Provide the (x, y) coordinate of the cell's center where the given text is located.  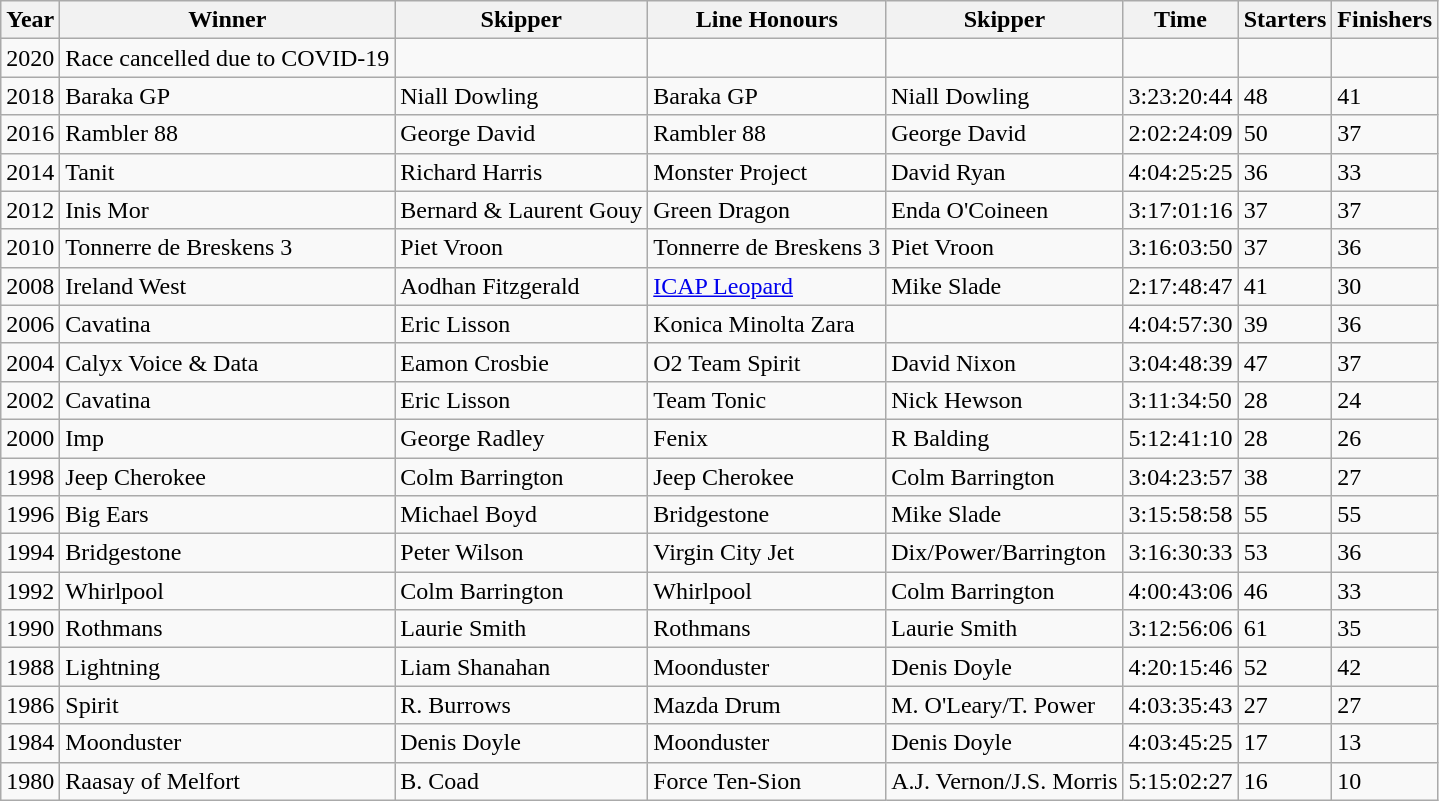
2014 (30, 172)
Fenix (767, 438)
Time (1180, 20)
Line Honours (767, 20)
Lightning (228, 667)
53 (1285, 553)
2008 (30, 286)
Calyx Voice & Data (228, 362)
Liam Shanahan (522, 667)
Enda O'Coineen (1004, 210)
2:17:48:47 (1180, 286)
3:12:56:06 (1180, 629)
3:15:58:58 (1180, 515)
Starters (1285, 20)
Inis Mor (228, 210)
1994 (30, 553)
4:04:57:30 (1180, 324)
Konica Minolta Zara (767, 324)
Big Ears (228, 515)
2012 (30, 210)
1984 (30, 743)
42 (1385, 667)
3:23:20:44 (1180, 96)
George Radley (522, 438)
M. O'Leary/T. Power (1004, 705)
Race cancelled due to COVID-19 (228, 58)
David Nixon (1004, 362)
1986 (30, 705)
1992 (30, 591)
4:03:35:43 (1180, 705)
38 (1285, 477)
2:02:24:09 (1180, 134)
ICAP Leopard (767, 286)
52 (1285, 667)
2002 (30, 400)
3:16:30:33 (1180, 553)
2018 (30, 96)
Imp (228, 438)
Team Tonic (767, 400)
17 (1285, 743)
50 (1285, 134)
Force Ten-Sion (767, 781)
A.J. Vernon/J.S. Morris (1004, 781)
13 (1385, 743)
Raasay of Melfort (228, 781)
Eamon Crosbie (522, 362)
46 (1285, 591)
3:16:03:50 (1180, 248)
10 (1385, 781)
4:20:15:46 (1180, 667)
Aodhan Fitzgerald (522, 286)
1990 (30, 629)
2020 (30, 58)
Dix/Power/Barrington (1004, 553)
Nick Hewson (1004, 400)
Spirit (228, 705)
3:17:01:16 (1180, 210)
3:04:23:57 (1180, 477)
30 (1385, 286)
5:12:41:10 (1180, 438)
16 (1285, 781)
26 (1385, 438)
4:03:45:25 (1180, 743)
61 (1285, 629)
35 (1385, 629)
3:04:48:39 (1180, 362)
Monster Project (767, 172)
5:15:02:27 (1180, 781)
Peter Wilson (522, 553)
1980 (30, 781)
O2 Team Spirit (767, 362)
Ireland West (228, 286)
4:00:43:06 (1180, 591)
1988 (30, 667)
Mazda Drum (767, 705)
B. Coad (522, 781)
R Balding (1004, 438)
2016 (30, 134)
Finishers (1385, 20)
Bernard & Laurent Gouy (522, 210)
Green Dragon (767, 210)
Virgin City Jet (767, 553)
David Ryan (1004, 172)
2000 (30, 438)
Winner (228, 20)
24 (1385, 400)
1998 (30, 477)
2010 (30, 248)
47 (1285, 362)
Year (30, 20)
39 (1285, 324)
2004 (30, 362)
Tanit (228, 172)
1996 (30, 515)
4:04:25:25 (1180, 172)
Michael Boyd (522, 515)
3:11:34:50 (1180, 400)
R. Burrows (522, 705)
Richard Harris (522, 172)
48 (1285, 96)
2006 (30, 324)
